Detect which cell encompasses the target text, then output its [x, y] center coordinate. 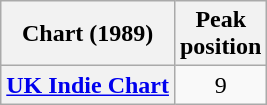
UK Indie Chart [88, 85]
9 [220, 85]
Chart (1989) [88, 34]
Peakposition [220, 34]
